Return (x, y) of the center of cell containing provided text 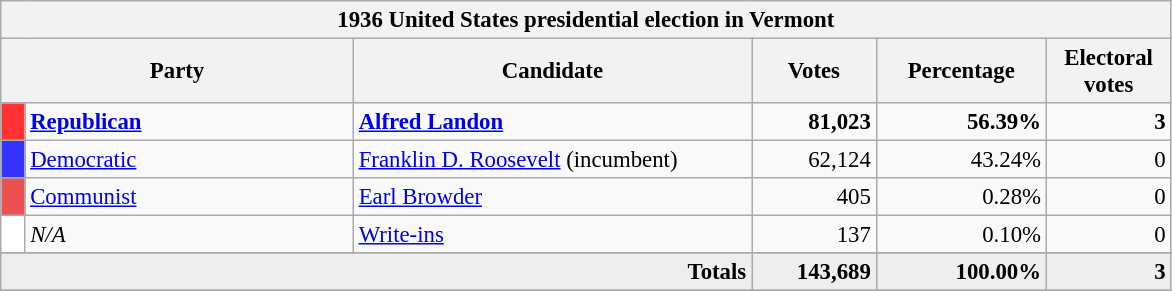
Franklin D. Roosevelt (incumbent) (552, 160)
Votes (814, 72)
Write-ins (552, 235)
405 (814, 197)
1936 United States presidential election in Vermont (586, 20)
Party (178, 72)
Electoral votes (1108, 72)
0.28% (961, 197)
62,124 (814, 160)
56.39% (961, 122)
Democratic (189, 160)
Candidate (552, 72)
Republican (189, 122)
137 (814, 235)
Communist (189, 197)
0.10% (961, 235)
3 (1108, 122)
Alfred Landon (552, 122)
81,023 (814, 122)
Percentage (961, 72)
43.24% (961, 160)
Earl Browder (552, 197)
N/A (189, 235)
